Provide the [x, y] coordinate of the cell's center where the given text is located.  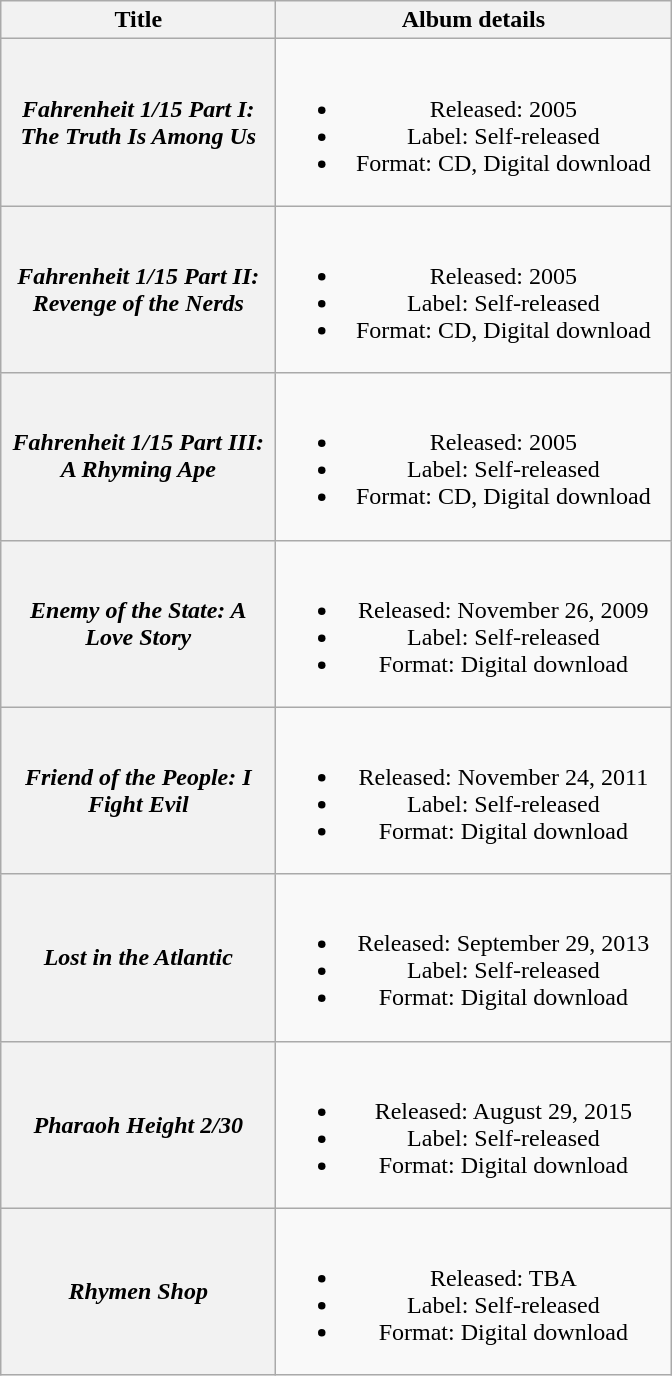
Title [138, 20]
Friend of the People: I Fight Evil [138, 790]
Released: September 29, 2013Label: Self-releasedFormat: Digital download [474, 958]
Rhymen Shop [138, 1292]
Lost in the Atlantic [138, 958]
Fahrenheit 1/15 Part I: The Truth Is Among Us [138, 122]
Released: November 24, 2011Label: Self-releasedFormat: Digital download [474, 790]
Fahrenheit 1/15 Part II: Revenge of the Nerds [138, 290]
Released: TBALabel: Self-releasedFormat: Digital download [474, 1292]
Fahrenheit 1/15 Part III: A Rhyming Ape [138, 456]
Album details [474, 20]
Released: November 26, 2009Label: Self-releasedFormat: Digital download [474, 624]
Pharaoh Height 2/30 [138, 1124]
Enemy of the State: A Love Story [138, 624]
Released: August 29, 2015Label: Self-releasedFormat: Digital download [474, 1124]
